Determine the (x, y) coordinate at the center of the cell enclosing the given text.  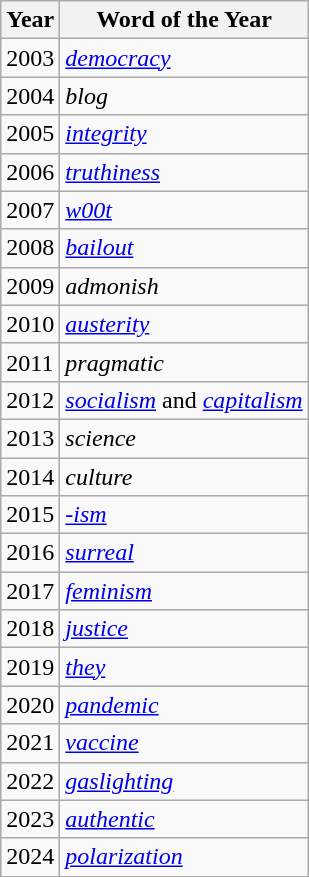
2023 (30, 819)
integrity (184, 134)
2004 (30, 96)
2018 (30, 629)
2015 (30, 515)
gaslighting (184, 781)
authentic (184, 819)
austerity (184, 324)
-ism (184, 515)
2003 (30, 58)
Word of the Year (184, 20)
2017 (30, 591)
2009 (30, 286)
vaccine (184, 743)
admonish (184, 286)
2008 (30, 248)
democracy (184, 58)
2022 (30, 781)
pandemic (184, 705)
2014 (30, 477)
polarization (184, 857)
bailout (184, 248)
w00t (184, 210)
2019 (30, 667)
2013 (30, 438)
they (184, 667)
2010 (30, 324)
Year (30, 20)
2021 (30, 743)
feminism (184, 591)
surreal (184, 553)
science (184, 438)
2005 (30, 134)
pragmatic (184, 362)
blog (184, 96)
2020 (30, 705)
justice (184, 629)
2006 (30, 172)
2007 (30, 210)
socialism and capitalism (184, 400)
2016 (30, 553)
2024 (30, 857)
2012 (30, 400)
truthiness (184, 172)
culture (184, 477)
2011 (30, 362)
